Provide the (x, y) coordinate of the cell's center where the given text is located.  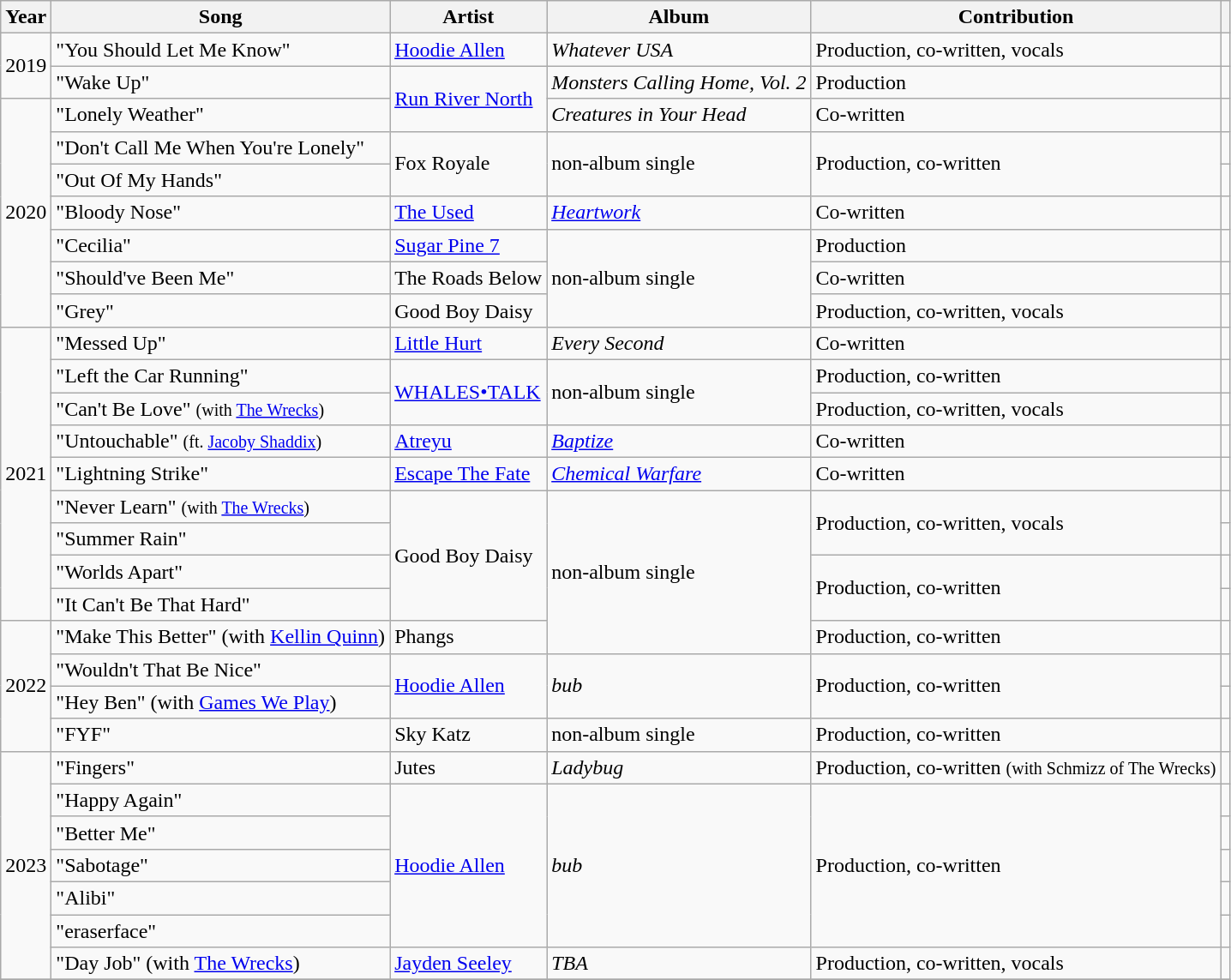
Sky Katz (468, 735)
Chemical Warfare (679, 474)
Escape The Fate (468, 474)
Ladybug (679, 767)
"You Should Let Me Know" (221, 50)
"It Can't Be That Hard" (221, 604)
"Bloody Nose" (221, 213)
Year (26, 17)
2021 (26, 473)
The Roads Below (468, 278)
2020 (26, 213)
"Don't Call Me When You're Lonely" (221, 147)
Baptize (679, 442)
Creatures in Your Head (679, 115)
"Happy Again" (221, 800)
Song (221, 17)
Whatever USA (679, 50)
Production, co-written (with Schmizz of The Wrecks) (1016, 767)
"Day Job" (with The Wrecks) (221, 964)
Heartwork (679, 213)
Atreyu (468, 442)
"Grey" (221, 310)
"Make This Better" (with Kellin Quinn) (221, 637)
"Lightning Strike" (221, 474)
2023 (26, 865)
"eraserface" (221, 930)
Phangs (468, 637)
"FYF" (221, 735)
2022 (26, 686)
"Wake Up" (221, 82)
"Worlds Apart" (221, 572)
Every Second (679, 343)
Fox Royale (468, 164)
"Alibi" (221, 898)
Jayden Seeley (468, 964)
2019 (26, 66)
"Wouldn't That Be Nice" (221, 670)
"Hey Ben" (with Games We Play) (221, 702)
The Used (468, 213)
"Untouchable" (ft. Jacoby Shaddix) (221, 442)
"Cecilia" (221, 245)
Jutes (468, 767)
"Out Of My Hands" (221, 180)
"Summer Rain" (221, 539)
Artist (468, 17)
"Better Me" (221, 833)
Contribution (1016, 17)
Run River North (468, 99)
"Sabotage" (221, 865)
Monsters Calling Home, Vol. 2 (679, 82)
"Never Learn" (with The Wrecks) (221, 507)
WHALES•TALK (468, 392)
Little Hurt (468, 343)
"Messed Up" (221, 343)
"Can't Be Love" (with The Wrecks) (221, 409)
"Lonely Weather" (221, 115)
"Should've Been Me" (221, 278)
Sugar Pine 7 (468, 245)
Album (679, 17)
"Left the Car Running" (221, 376)
"Fingers" (221, 767)
TBA (679, 964)
